From the cell containing the given text, extract its center point as (x, y) coordinate. 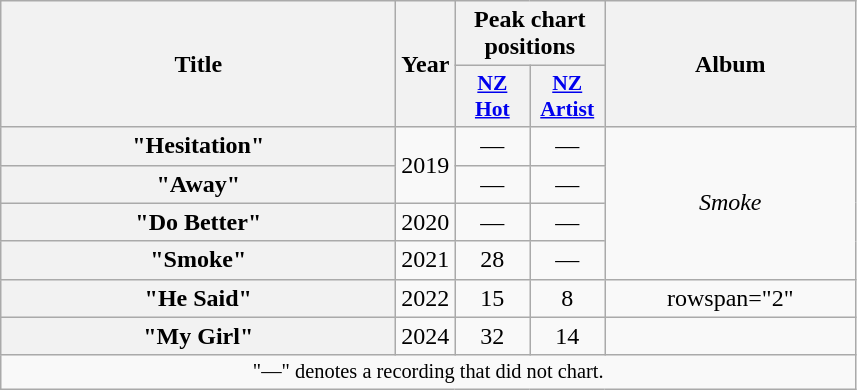
2020 (426, 222)
2022 (426, 298)
"Hesitation" (198, 146)
14 (568, 336)
Album (730, 64)
NZArtist (568, 96)
NZHot (492, 96)
Peak chart positions (530, 34)
8 (568, 298)
15 (492, 298)
"Smoke" (198, 260)
2021 (426, 260)
"Do Better" (198, 222)
rowspan="2" (730, 298)
"—" denotes a recording that did not chart. (428, 372)
Title (198, 64)
"He Said" (198, 298)
2019 (426, 165)
Smoke (730, 203)
"My Girl" (198, 336)
2024 (426, 336)
32 (492, 336)
"Away" (198, 184)
Year (426, 64)
28 (492, 260)
